Return (X, Y) of the center of cell containing provided text 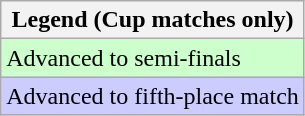
Advanced to fifth-place match (153, 96)
Legend (Cup matches only) (153, 20)
Advanced to semi-finals (153, 58)
